Return (x, y) of the center of cell containing provided text 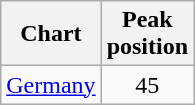
Peakposition (147, 34)
Chart (51, 34)
45 (147, 85)
Germany (51, 85)
